Pinpoint the cell where the given text exists, returning its (x, y) midpoint coordinate. 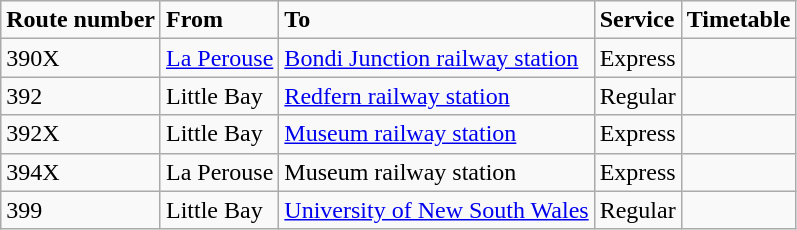
Service (638, 20)
From (219, 20)
399 (81, 210)
Timetable (738, 20)
394X (81, 172)
390X (81, 58)
University of New South Wales (436, 210)
Bondi Junction railway station (436, 58)
To (436, 20)
Route number (81, 20)
392 (81, 96)
Redfern railway station (436, 96)
392X (81, 134)
